Provide the [x, y] coordinate of the cell's center where the given text is located.  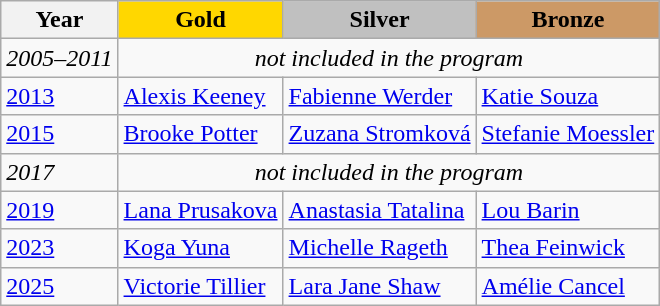
Alexis Keeney [200, 96]
Anastasia Tatalina [380, 210]
Lou Barin [568, 210]
Michelle Rageth [380, 248]
2015 [60, 134]
2019 [60, 210]
2023 [60, 248]
Thea Feinwick [568, 248]
Brooke Potter [200, 134]
Bronze [568, 20]
2013 [60, 96]
Stefanie Moessler [568, 134]
Fabienne Werder [380, 96]
Koga Yuna [200, 248]
Zuzana Stromková [380, 134]
Katie Souza [568, 96]
Gold [200, 20]
Lara Jane Shaw [380, 286]
Amélie Cancel [568, 286]
2025 [60, 286]
2005–2011 [60, 58]
Silver [380, 20]
Year [60, 20]
Lana Prusakova [200, 210]
2017 [60, 172]
Victorie Tillier [200, 286]
